Extract the (x, y) coordinate from the center of the cell holding the provided text.  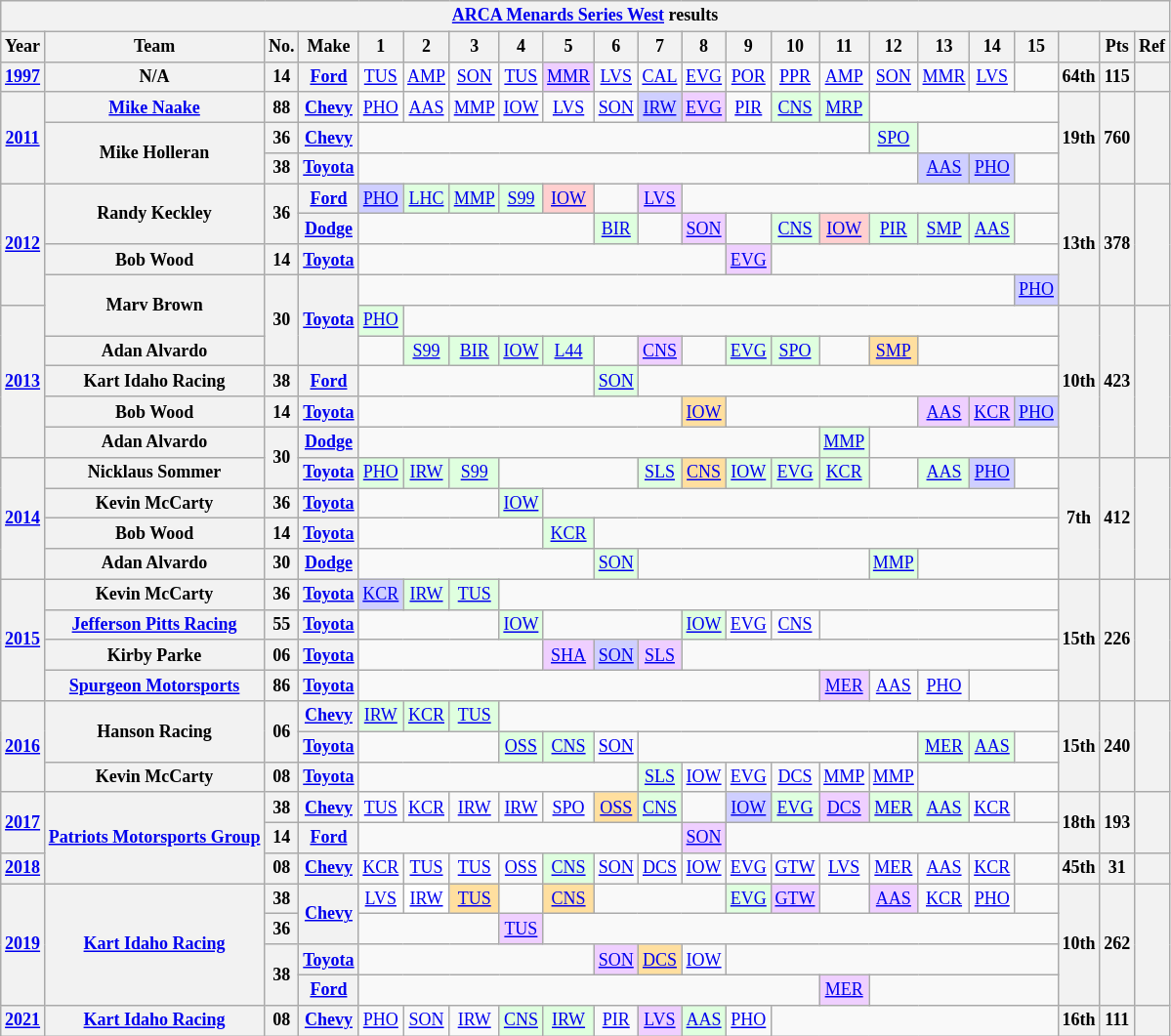
240 (1117, 747)
4 (522, 47)
760 (1117, 138)
2019 (23, 945)
POR (748, 76)
2016 (23, 747)
378 (1117, 244)
Spurgeon Motorsports (154, 685)
13th (1078, 244)
193 (1117, 822)
2017 (23, 822)
2014 (23, 518)
86 (281, 685)
ARCA Menards Series West results (586, 16)
1 (381, 47)
Patriots Motorsports Group (154, 838)
SHA (568, 654)
1997 (23, 76)
2012 (23, 244)
2021 (23, 1019)
6 (615, 47)
2015 (23, 641)
CAL (660, 76)
9 (748, 47)
Ref (1152, 47)
16th (1078, 1019)
2 (427, 47)
Kirby Parke (154, 654)
226 (1117, 641)
262 (1117, 945)
8 (704, 47)
Hanson Racing (154, 731)
19th (1078, 138)
Team (154, 47)
Make (328, 47)
64th (1078, 76)
MRP (844, 107)
Pts (1117, 47)
Year (23, 47)
2013 (23, 381)
Jefferson Pitts Racing (154, 625)
No. (281, 47)
115 (1117, 76)
Mike Naake (154, 107)
5 (568, 47)
7th (1078, 518)
Nicklaus Sommer (154, 473)
10 (795, 47)
PPR (795, 76)
88 (281, 107)
L44 (568, 352)
12 (895, 47)
N/A (154, 76)
18th (1078, 822)
55 (281, 625)
13 (943, 47)
3 (475, 47)
Mike Holleran (154, 152)
LHC (427, 199)
2011 (23, 138)
31 (1117, 869)
412 (1117, 518)
111 (1117, 1019)
7 (660, 47)
Marv Brown (154, 305)
423 (1117, 381)
45th (1078, 869)
Randy Keckley (154, 214)
15 (1037, 47)
11 (844, 47)
2018 (23, 869)
